Return (x, y) of the center of cell containing provided text 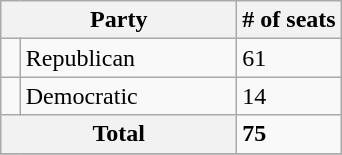
61 (289, 58)
14 (289, 96)
Total (119, 134)
Party (119, 20)
Democratic (128, 96)
# of seats (289, 20)
75 (289, 134)
Republican (128, 58)
